Identify which cell holds the provided text, then report its (X, Y) central coordinate. 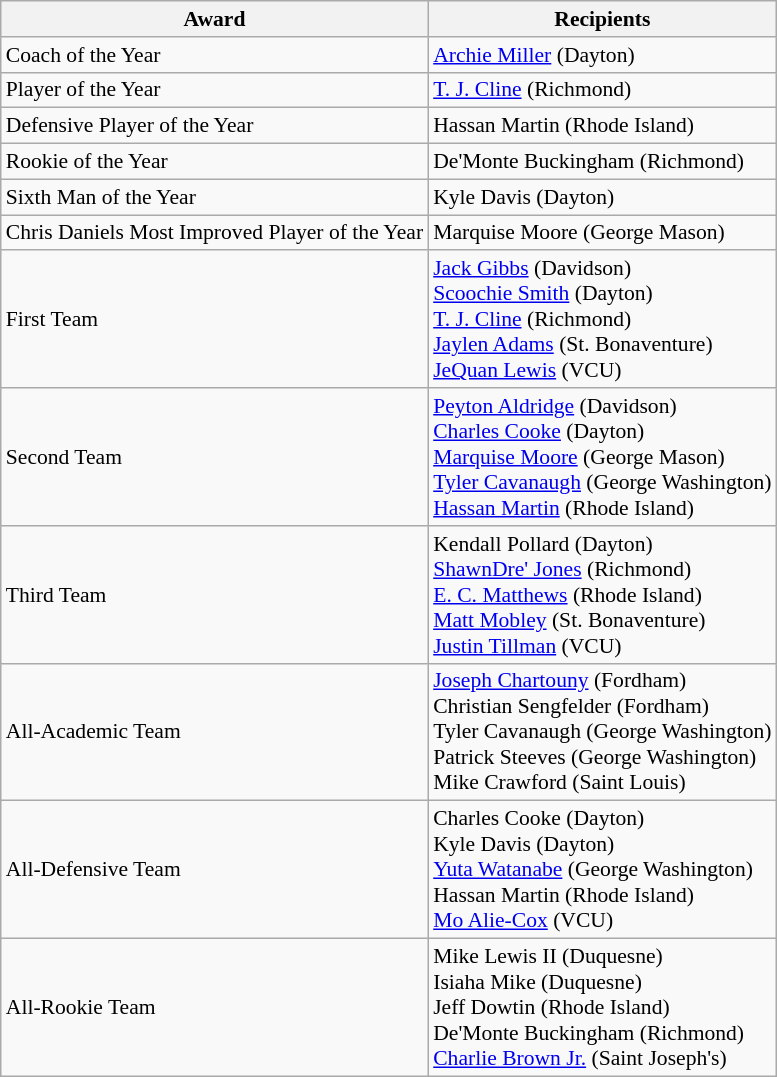
Kendall Pollard (Dayton)ShawnDre' Jones (Richmond)E. C. Matthews (Rhode Island)Matt Mobley (St. Bonaventure)Justin Tillman (VCU) (602, 595)
Archie Miller (Dayton) (602, 55)
Award (214, 19)
Peyton Aldridge (Davidson)Charles Cooke (Dayton)Marquise Moore (George Mason)Tyler Cavanaugh (George Washington)Hassan Martin (Rhode Island) (602, 457)
Defensive Player of the Year (214, 126)
Rookie of the Year (214, 162)
Second Team (214, 457)
T. J. Cline (Richmond) (602, 90)
Mike Lewis II (Duquesne)Isiaha Mike (Duquesne)Jeff Dowtin (Rhode Island)De'Monte Buckingham (Richmond)Charlie Brown Jr. (Saint Joseph's) (602, 1008)
All-Defensive Team (214, 870)
Jack Gibbs (Davidson)Scoochie Smith (Dayton)T. J. Cline (Richmond)Jaylen Adams (St. Bonaventure)JeQuan Lewis (VCU) (602, 320)
All-Academic Team (214, 732)
Player of the Year (214, 90)
Marquise Moore (George Mason) (602, 233)
All-Rookie Team (214, 1008)
Charles Cooke (Dayton)Kyle Davis (Dayton)Yuta Watanabe (George Washington)Hassan Martin (Rhode Island)Mo Alie-Cox (VCU) (602, 870)
First Team (214, 320)
Hassan Martin (Rhode Island) (602, 126)
Recipients (602, 19)
De'Monte Buckingham (Richmond) (602, 162)
Third Team (214, 595)
Coach of the Year (214, 55)
Chris Daniels Most Improved Player of the Year (214, 233)
Kyle Davis (Dayton) (602, 197)
Sixth Man of the Year (214, 197)
